Return [x, y] of the center of cell containing provided text 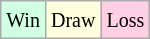
Win [24, 20]
Draw [72, 20]
Loss [126, 20]
